Determine the (X, Y) coordinate at the center of the cell enclosing the given text.  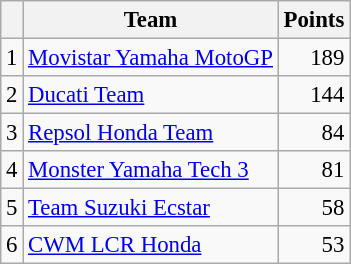
5 (12, 208)
1 (12, 58)
Points (314, 20)
Movistar Yamaha MotoGP (151, 58)
6 (12, 245)
3 (12, 133)
81 (314, 170)
Team Suzuki Ecstar (151, 208)
84 (314, 133)
144 (314, 95)
4 (12, 170)
2 (12, 95)
Monster Yamaha Tech 3 (151, 170)
Repsol Honda Team (151, 133)
Team (151, 20)
Ducati Team (151, 95)
53 (314, 245)
CWM LCR Honda (151, 245)
58 (314, 208)
189 (314, 58)
